Capture the cell that displays the provided text and extract its [X, Y] central coordinate. 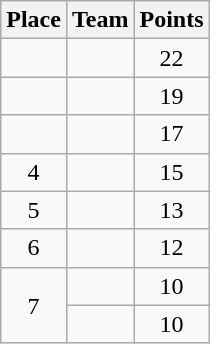
6 [34, 248]
Points [172, 20]
22 [172, 58]
Place [34, 20]
19 [172, 96]
Team [100, 20]
17 [172, 134]
7 [34, 305]
13 [172, 210]
4 [34, 172]
12 [172, 248]
5 [34, 210]
15 [172, 172]
